Find where the given text appears and provide that cell's center as (x, y) coordinate. 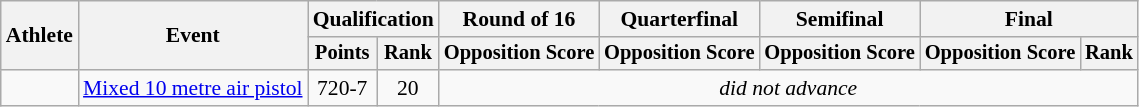
Athlete (40, 36)
Mixed 10 metre air pistol (193, 88)
Qualification (374, 19)
Semifinal (839, 19)
did not advance (788, 88)
Quarterfinal (679, 19)
20 (408, 88)
Final (1029, 19)
Event (193, 36)
720-7 (342, 88)
Round of 16 (519, 19)
Points (342, 54)
